From the cell containing the given text, extract its center point as (X, Y) coordinate. 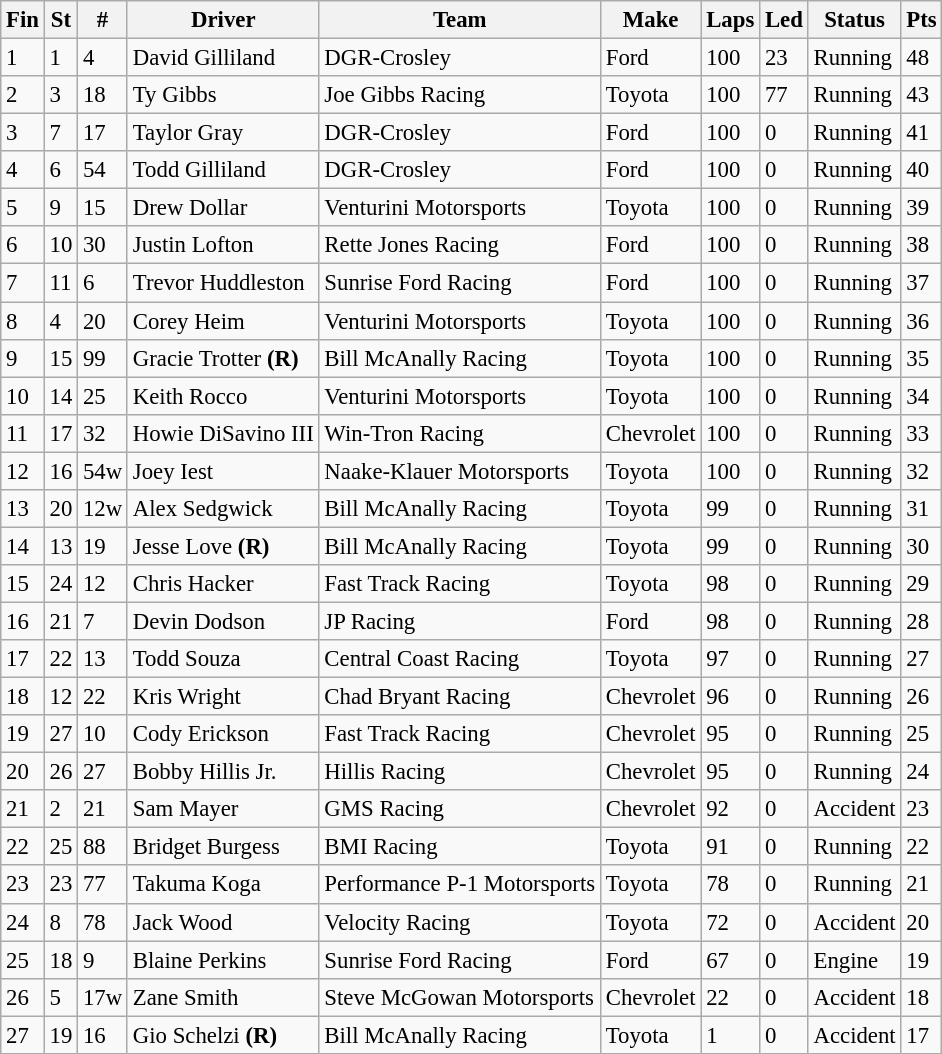
Gio Schelzi (R) (223, 1035)
# (103, 20)
Make (650, 20)
31 (922, 509)
GMS Racing (460, 809)
92 (730, 809)
Engine (854, 960)
97 (730, 659)
Steve McGowan Motorsports (460, 997)
Zane Smith (223, 997)
Velocity Racing (460, 922)
34 (922, 396)
Led (784, 20)
Bobby Hillis Jr. (223, 772)
Chad Bryant Racing (460, 697)
Jack Wood (223, 922)
35 (922, 358)
Corey Heim (223, 321)
Hillis Racing (460, 772)
43 (922, 95)
72 (730, 922)
36 (922, 321)
Drew Dollar (223, 208)
17w (103, 997)
Joe Gibbs Racing (460, 95)
Joey Iest (223, 471)
33 (922, 433)
Fin (23, 20)
BMI Racing (460, 847)
Chris Hacker (223, 584)
Central Coast Racing (460, 659)
JP Racing (460, 621)
Todd Gilliland (223, 170)
Team (460, 20)
Gracie Trotter (R) (223, 358)
67 (730, 960)
St (60, 20)
Blaine Perkins (223, 960)
Laps (730, 20)
91 (730, 847)
54w (103, 471)
Status (854, 20)
Takuma Koga (223, 885)
Taylor Gray (223, 133)
Devin Dodson (223, 621)
Howie DiSavino III (223, 433)
Justin Lofton (223, 245)
Kris Wright (223, 697)
Naake-Klauer Motorsports (460, 471)
48 (922, 58)
Sam Mayer (223, 809)
David Gilliland (223, 58)
29 (922, 584)
41 (922, 133)
Todd Souza (223, 659)
39 (922, 208)
Alex Sedgwick (223, 509)
Keith Rocco (223, 396)
Rette Jones Racing (460, 245)
40 (922, 170)
Win-Tron Racing (460, 433)
96 (730, 697)
Trevor Huddleston (223, 283)
Cody Erickson (223, 734)
Bridget Burgess (223, 847)
Driver (223, 20)
38 (922, 245)
88 (103, 847)
37 (922, 283)
28 (922, 621)
Performance P-1 Motorsports (460, 885)
12w (103, 509)
Jesse Love (R) (223, 546)
Pts (922, 20)
Ty Gibbs (223, 95)
54 (103, 170)
